From the cell containing the given text, extract its center point as [X, Y] coordinate. 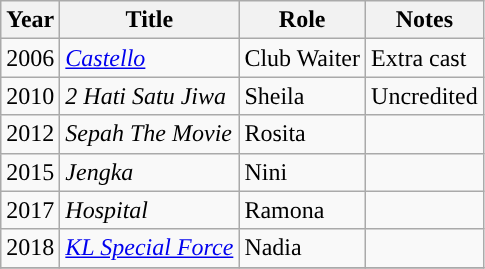
Title [150, 20]
2010 [30, 96]
Uncredited [425, 96]
Nadia [302, 248]
Hospital [150, 210]
Nini [302, 172]
2 Hati Satu Jiwa [150, 96]
2006 [30, 58]
KL Special Force [150, 248]
Ramona [302, 210]
Rosita [302, 134]
Extra cast [425, 58]
Club Waiter [302, 58]
2015 [30, 172]
Notes [425, 20]
2012 [30, 134]
2018 [30, 248]
Castello [150, 58]
Sepah The Movie [150, 134]
Year [30, 20]
Sheila [302, 96]
2017 [30, 210]
Role [302, 20]
Jengka [150, 172]
